Detect which cell encompasses the target text, then output its (X, Y) center coordinate. 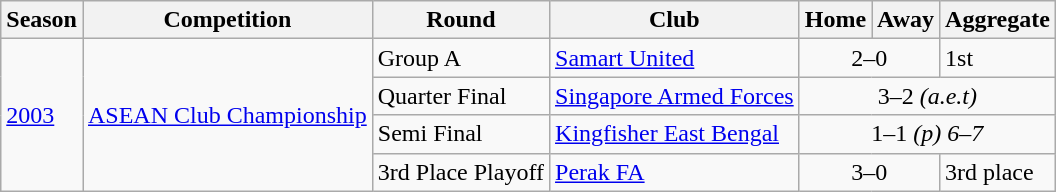
Competition (227, 20)
Samart United (675, 58)
Club (675, 20)
Aggregate (998, 20)
1st (998, 58)
Season (42, 20)
Perak FA (675, 172)
ASEAN Club Championship (227, 115)
3–2 (a.e.t) (927, 96)
2003 (42, 115)
Kingfisher East Bengal (675, 134)
1–1 (p) 6–7 (927, 134)
Semi Final (460, 134)
Quarter Final (460, 96)
Group A (460, 58)
2–0 (869, 58)
Round (460, 20)
3rd place (998, 172)
Home (835, 20)
3rd Place Playoff (460, 172)
3–0 (869, 172)
Singapore Armed Forces (675, 96)
Away (906, 20)
